Capture the cell that displays the provided text and extract its (X, Y) central coordinate. 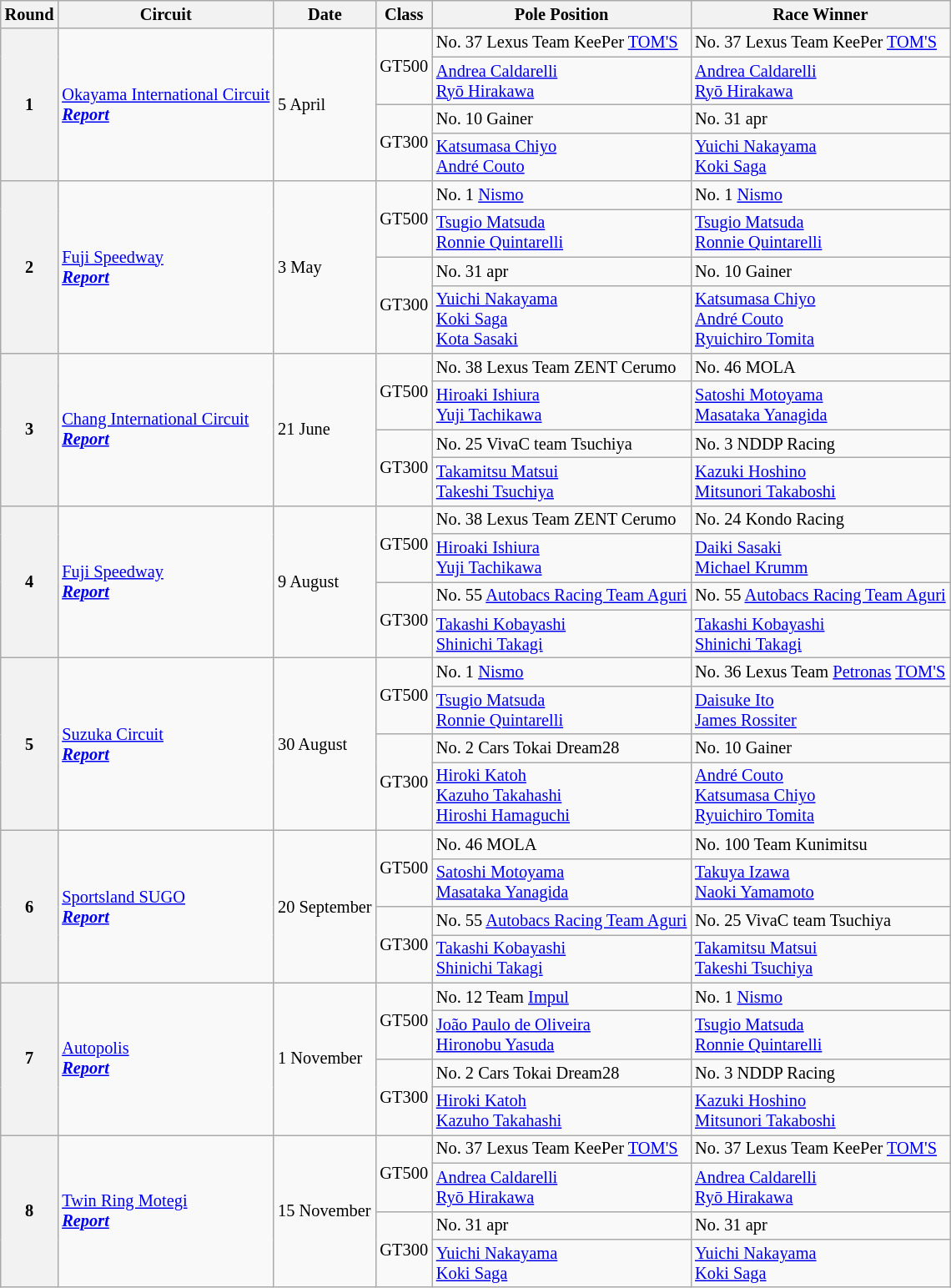
No. 24 Kondo Racing (820, 520)
7 (30, 1059)
8 (30, 1211)
15 November (325, 1211)
Hiroki Katoh Kazuho Takahashi Hiroshi Hamaguchi (561, 796)
Suzuka CircuitReport (165, 744)
9 August (325, 582)
André Couto Katsumasa Chiyo Ryuichiro Tomita (820, 796)
Takuya Izawa Naoki Yamamoto (820, 883)
Date (325, 14)
Katsumasa Chiyo André Couto Ryuichiro Tomita (820, 319)
Katsumasa Chiyo André Couto (561, 157)
4 (30, 582)
1 (30, 105)
30 August (325, 744)
Hiroki Katoh Kazuho Takahashi (561, 1111)
Daisuke Ito James Rossiter (820, 710)
AutopolisReport (165, 1059)
Pole Position (561, 14)
20 September (325, 906)
Sportsland SUGOReport (165, 906)
2 (30, 267)
6 (30, 906)
Race Winner (820, 14)
Daiki Sasaki Michael Krumm (820, 558)
Okayama International CircuitReport (165, 105)
Twin Ring MotegiReport (165, 1211)
No. 36 Lexus Team Petronas TOM'S (820, 672)
5 April (325, 105)
1 November (325, 1059)
Class (404, 14)
No. 12 Team Impul (561, 997)
3 May (325, 267)
21 June (325, 429)
Chang International CircuitReport (165, 429)
Yuichi Nakayama Koki Saga Kota Sasaki (561, 319)
João Paulo de Oliveira Hironobu Yasuda (561, 1034)
No. 100 Team Kunimitsu (820, 844)
Round (30, 14)
5 (30, 744)
3 (30, 429)
Circuit (165, 14)
